Find where the given text appears and provide that cell's center as [X, Y] coordinate. 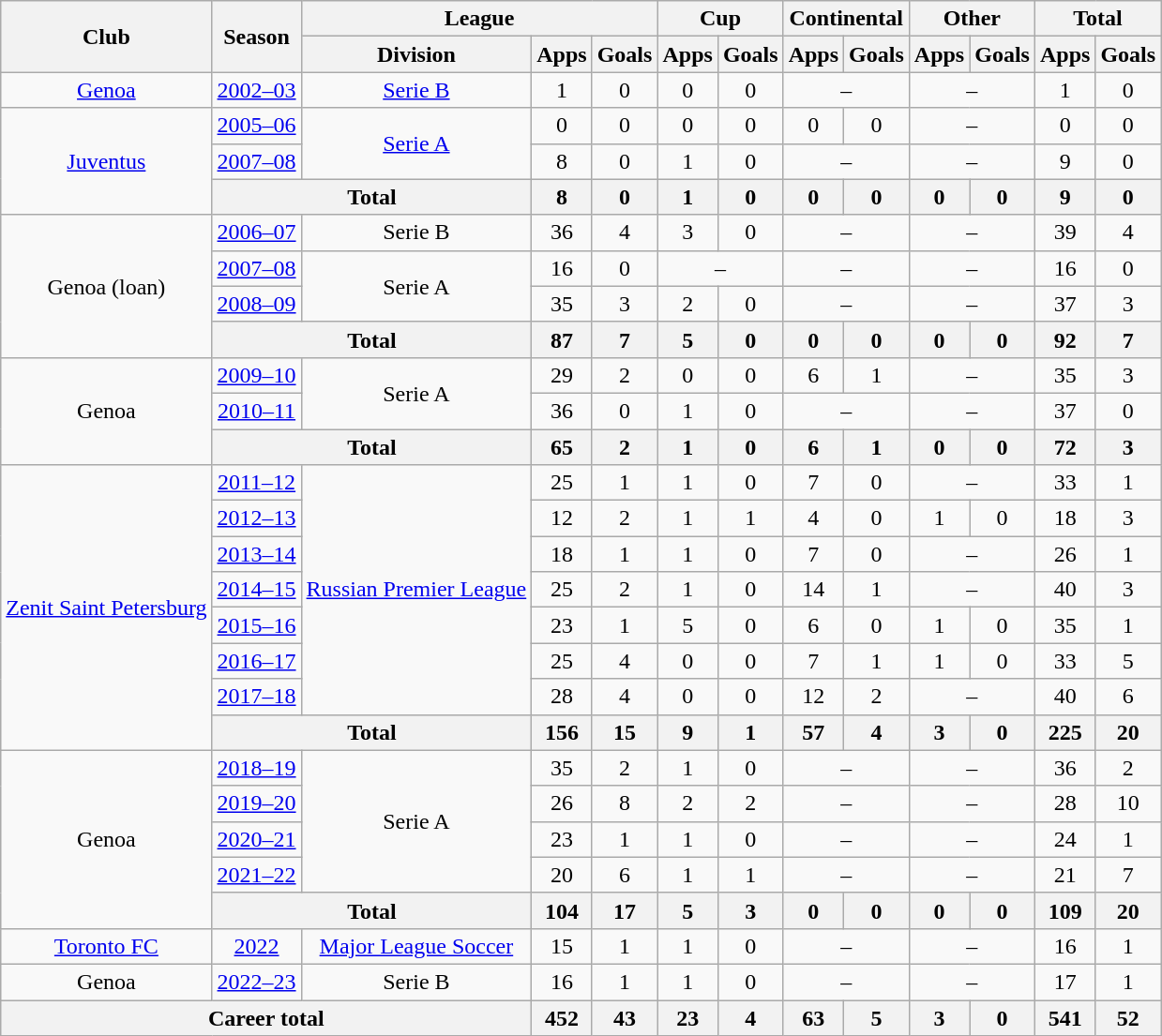
Genoa (loan) [107, 286]
21 [1064, 875]
109 [1064, 910]
Zenit Saint Petersburg [107, 608]
2015–16 [257, 625]
2022 [257, 946]
72 [1064, 447]
Club [107, 37]
2009–10 [257, 375]
87 [562, 339]
14 [813, 590]
63 [813, 1017]
2016–17 [257, 661]
2017–18 [257, 697]
92 [1064, 339]
2002–03 [257, 90]
57 [813, 732]
24 [1064, 839]
10 [1128, 803]
52 [1128, 1017]
156 [562, 732]
2013–14 [257, 554]
2008–09 [257, 304]
2010–11 [257, 411]
2014–15 [257, 590]
2022–23 [257, 982]
2020–21 [257, 839]
League [479, 19]
Season [257, 37]
541 [1064, 1017]
Russian Premier League [416, 590]
2018–19 [257, 768]
Juventus [107, 161]
2019–20 [257, 803]
2021–22 [257, 875]
43 [625, 1017]
Continental [846, 19]
Cup [720, 19]
104 [562, 910]
2006–07 [257, 233]
39 [1064, 233]
Other [972, 19]
Division [416, 54]
2011–12 [257, 483]
Career total [266, 1017]
Toronto FC [107, 946]
2012–13 [257, 518]
2005–06 [257, 126]
29 [562, 375]
Major League Soccer [416, 946]
225 [1064, 732]
65 [562, 447]
452 [562, 1017]
